Scan for the cell matching the given text and deliver its [X, Y] coordinate at center. 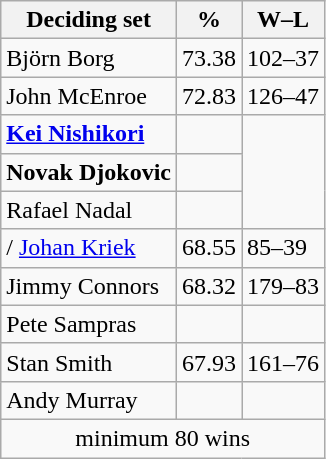
72.83 [208, 96]
85–39 [284, 248]
Jimmy Connors [89, 286]
John McEnroe [89, 96]
67.93 [208, 362]
Andy Murray [89, 400]
Kei Nishikori [89, 134]
Stan Smith [89, 362]
Rafael Nadal [89, 210]
68.32 [208, 286]
102–37 [284, 58]
179–83 [284, 286]
W–L [284, 20]
Björn Borg [89, 58]
Pete Sampras [89, 324]
Deciding set [89, 20]
126–47 [284, 96]
/ Johan Kriek [89, 248]
% [208, 20]
minimum 80 wins [163, 438]
161–76 [284, 362]
Novak Djokovic [89, 172]
73.38 [208, 58]
68.55 [208, 248]
